Pinpoint the cell where the given text exists, returning its [x, y] midpoint coordinate. 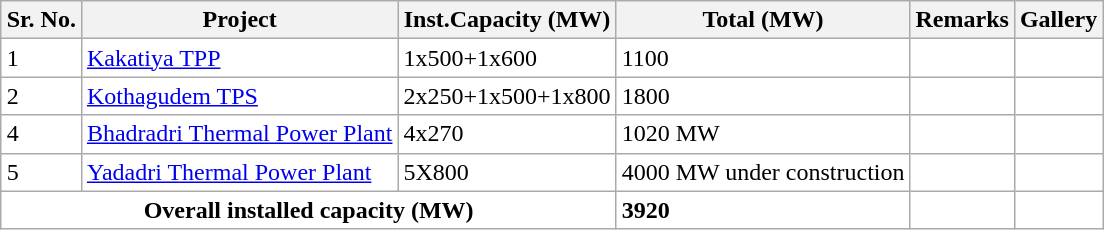
1100 [763, 58]
4x270 [507, 134]
Overall installed capacity (MW) [308, 210]
Total (MW) [763, 20]
1020 MW [763, 134]
2 [41, 96]
Remarks [962, 20]
5X800 [507, 172]
1x500+1x600 [507, 58]
Sr. No. [41, 20]
4 [41, 134]
3920 [763, 210]
Kothagudem TPS [240, 96]
5 [41, 172]
Inst.Capacity (MW) [507, 20]
1800 [763, 96]
2x250+1x500+1x800 [507, 96]
1 [41, 58]
Kakatiya TPP [240, 58]
Project [240, 20]
4000 MW under construction [763, 172]
Gallery [1058, 20]
Yadadri Thermal Power Plant [240, 172]
Bhadradri Thermal Power Plant [240, 134]
